Identify which cell holds the provided text, then report its (X, Y) central coordinate. 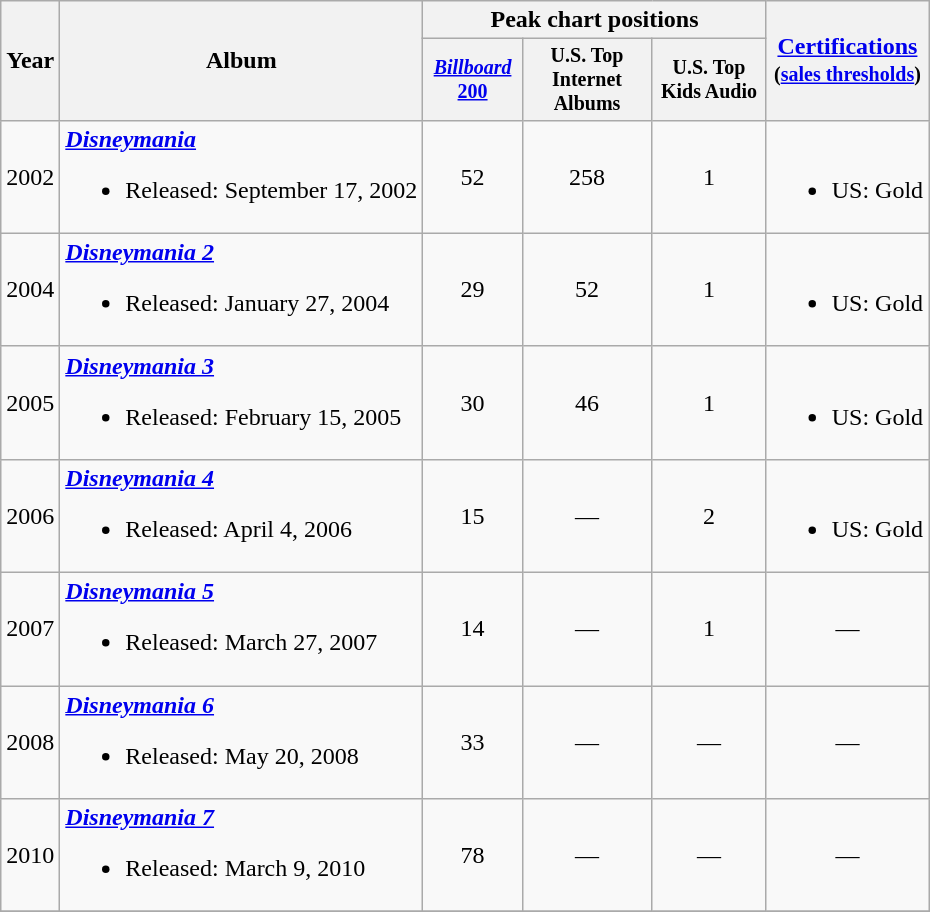
Disneymania 3Released: February 15, 2005 (242, 402)
Disneymania 7Released: March 9, 2010 (242, 856)
2004 (30, 290)
DisneymaniaReleased: September 17, 2002 (242, 176)
2007 (30, 630)
29 (472, 290)
14 (472, 630)
2006 (30, 516)
Disneymania 4Released: April 4, 2006 (242, 516)
Disneymania 6Released: May 20, 2008 (242, 742)
Disneymania 5Released: March 27, 2007 (242, 630)
78 (472, 856)
2010 (30, 856)
33 (472, 742)
2008 (30, 742)
U.S. Top Internet Albums (586, 80)
Certifications(sales thresholds) (847, 61)
Album (242, 61)
U.S. Top Kids Audio (709, 80)
Billboard 200 (472, 80)
Disneymania 2Released: January 27, 2004 (242, 290)
2 (709, 516)
2002 (30, 176)
Year (30, 61)
258 (586, 176)
Peak chart positions (594, 20)
15 (472, 516)
46 (586, 402)
30 (472, 402)
2005 (30, 402)
